Capture the cell that displays the provided text and extract its (x, y) central coordinate. 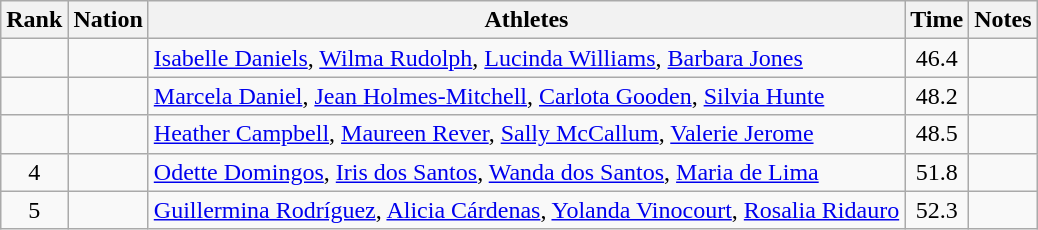
48.2 (937, 96)
51.8 (937, 172)
Athletes (526, 20)
4 (34, 172)
Isabelle Daniels, Wilma Rudolph, Lucinda Williams, Barbara Jones (526, 58)
Nation (108, 20)
Time (937, 20)
Marcela Daniel, Jean Holmes-Mitchell, Carlota Gooden, Silvia Hunte (526, 96)
5 (34, 210)
Notes (1003, 20)
Rank (34, 20)
Odette Domingos, Iris dos Santos, Wanda dos Santos, Maria de Lima (526, 172)
48.5 (937, 134)
46.4 (937, 58)
Guillermina Rodríguez, Alicia Cárdenas, Yolanda Vinocourt, Rosalia Ridauro (526, 210)
Heather Campbell, Maureen Rever, Sally McCallum, Valerie Jerome (526, 134)
52.3 (937, 210)
